Provide the [x, y] coordinate of the cell's center where the given text is located.  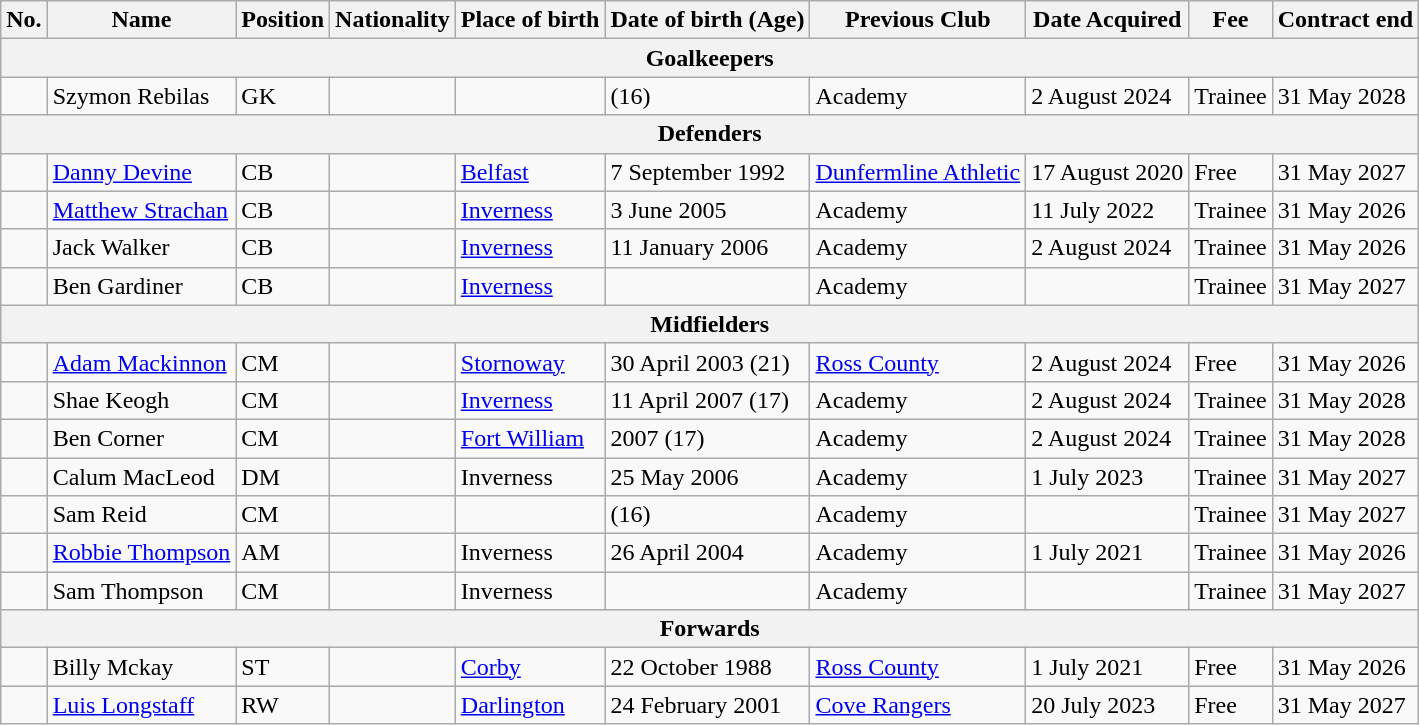
Ben Gardiner [142, 286]
Shae Keogh [142, 400]
26 April 2004 [708, 553]
Place of birth [530, 20]
Goalkeepers [710, 58]
Name [142, 20]
3 June 2005 [708, 210]
No. [24, 20]
Robbie Thompson [142, 553]
ST [283, 667]
1 July 2023 [1108, 477]
22 October 1988 [708, 667]
Corby [530, 667]
AM [283, 553]
7 September 1992 [708, 172]
Matthew Strachan [142, 210]
Midfielders [710, 324]
25 May 2006 [708, 477]
Sam Thompson [142, 591]
Nationality [393, 20]
RW [283, 705]
11 July 2022 [1108, 210]
Previous Club [918, 20]
Ben Corner [142, 438]
Position [283, 20]
24 February 2001 [708, 705]
DM [283, 477]
20 July 2023 [1108, 705]
Szymon Rebilas [142, 96]
Luis Longstaff [142, 705]
Stornoway [530, 362]
Dunfermline Athletic [918, 172]
17 August 2020 [1108, 172]
Date of birth (Age) [708, 20]
Adam Mackinnon [142, 362]
2007 (17) [708, 438]
11 April 2007 (17) [708, 400]
Date Acquired [1108, 20]
GK [283, 96]
Cove Rangers [918, 705]
30 April 2003 (21) [708, 362]
Jack Walker [142, 248]
Calum MacLeod [142, 477]
11 January 2006 [708, 248]
Fort William [530, 438]
Danny Devine [142, 172]
Fee [1231, 20]
Billy Mckay [142, 667]
Belfast [530, 172]
Forwards [710, 629]
Sam Reid [142, 515]
Defenders [710, 134]
Darlington [530, 705]
Contract end [1345, 20]
